From the cell containing the given text, extract its center point as [X, Y] coordinate. 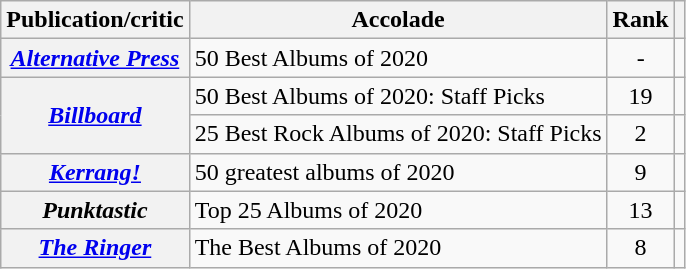
The Ringer [95, 248]
13 [640, 210]
Accolade [398, 20]
2 [640, 134]
- [640, 58]
Alternative Press [95, 58]
50 Best Albums of 2020: Staff Picks [398, 96]
50 Best Albums of 2020 [398, 58]
8 [640, 248]
Billboard [95, 115]
Rank [640, 20]
Kerrang! [95, 172]
The Best Albums of 2020 [398, 248]
Publication/critic [95, 20]
Top 25 Albums of 2020 [398, 210]
19 [640, 96]
Punktastic [95, 210]
50 greatest albums of 2020 [398, 172]
9 [640, 172]
25 Best Rock Albums of 2020: Staff Picks [398, 134]
